Locate the cell with the specified text and output its (x, y) center coordinate. 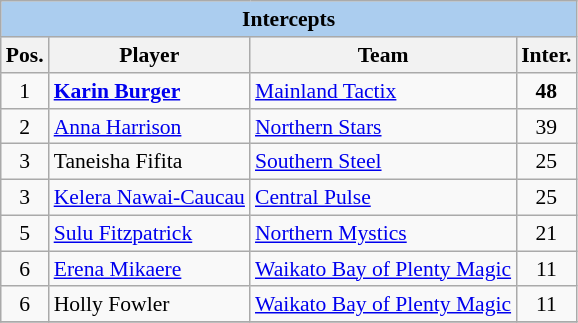
21 (546, 233)
Anna Harrison (150, 126)
Northern Mystics (383, 233)
Intercepts (289, 19)
Taneisha Fifita (150, 162)
1 (25, 91)
Central Pulse (383, 197)
Kelera Nawai-Caucau (150, 197)
Sulu Fitzpatrick (150, 233)
Player (150, 55)
Holly Fowler (150, 304)
Northern Stars (383, 126)
Southern Steel (383, 162)
2 (25, 126)
48 (546, 91)
Pos. (25, 55)
Karin Burger (150, 91)
Inter. (546, 55)
39 (546, 126)
Erena Mikaere (150, 269)
Mainland Tactix (383, 91)
Team (383, 55)
5 (25, 233)
